From the cell containing the given text, extract its center point as [X, Y] coordinate. 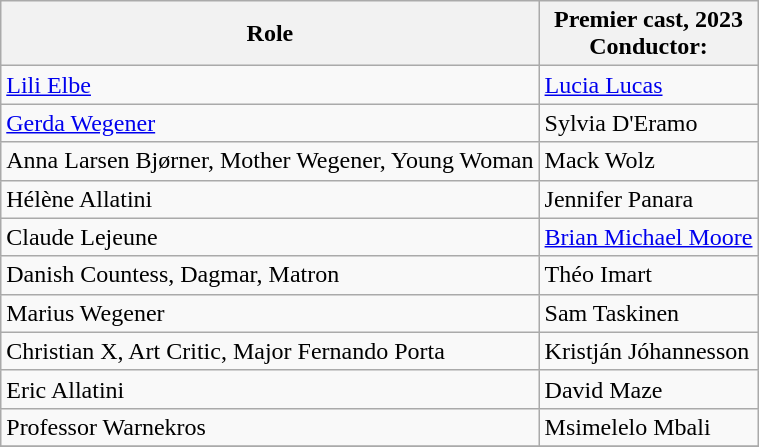
Mack Wolz [648, 161]
Sam Taskinen [648, 313]
Eric Allatini [270, 389]
Professor Warnekros [270, 427]
Christian X, Art Critic, Major Fernando Porta [270, 351]
Marius Wegener [270, 313]
Anna Larsen Bjørner, Mother Wegener, Young Woman [270, 161]
Lucia Lucas [648, 85]
David Maze [648, 389]
Role [270, 34]
Hélène Allatini [270, 199]
Claude Lejeune [270, 237]
Sylvia D'Eramo [648, 123]
Msimelelo Mbali [648, 427]
Jennifer Panara [648, 199]
Kristján Jóhannesson [648, 351]
Gerda Wegener [270, 123]
Premier cast, 2023Conductor: [648, 34]
Danish Countess, Dagmar, Matron [270, 275]
Théo Imart [648, 275]
Lili Elbe [270, 85]
Brian Michael Moore [648, 237]
